Provide the (X, Y) coordinate of the cell's center where the given text is located.  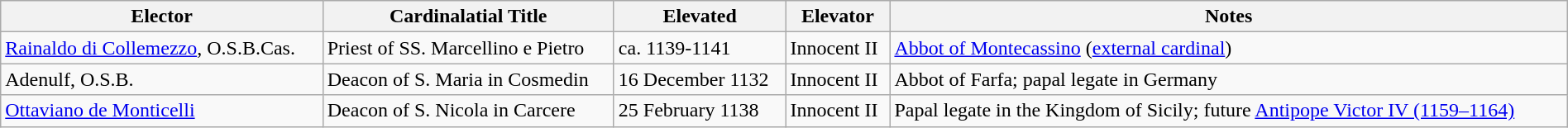
Elector (162, 17)
ca. 1139-1141 (700, 48)
Priest of SS. Marcellino e Pietro (468, 48)
25 February 1138 (700, 111)
16 December 1132 (700, 79)
Notes (1229, 17)
Abbot of Farfa; papal legate in Germany (1229, 79)
Abbot of Montecassino (external cardinal) (1229, 48)
Papal legate in the Kingdom of Sicily; future Antipope Victor IV (1159–1164) (1229, 111)
Elevator (838, 17)
Deacon of S. Nicola in Carcere (468, 111)
Elevated (700, 17)
Adenulf, O.S.B. (162, 79)
Deacon of S. Maria in Cosmedin (468, 79)
Cardinalatial Title (468, 17)
Rainaldo di Collemezzo, O.S.B.Cas. (162, 48)
Ottaviano de Monticelli (162, 111)
